Detect which cell encompasses the target text, then output its (x, y) center coordinate. 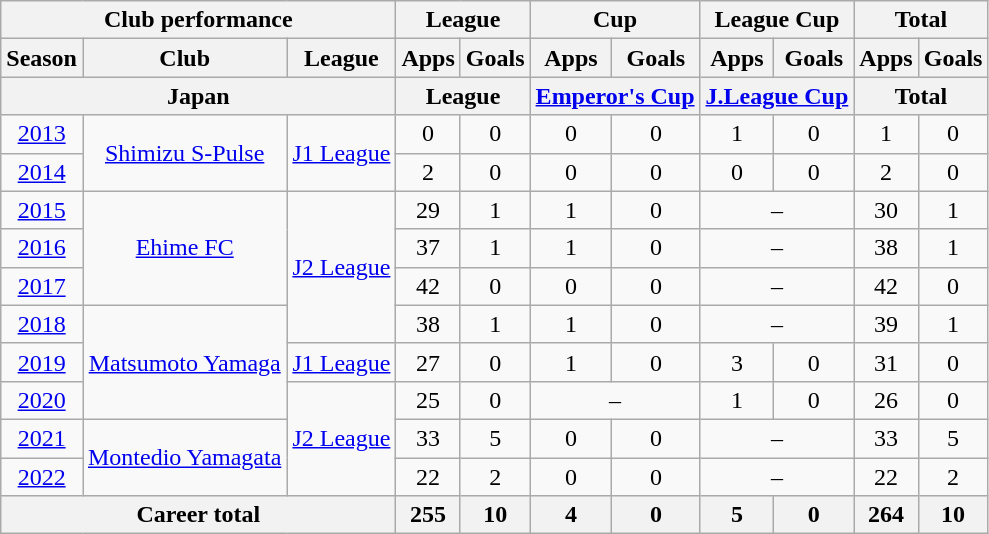
29 (428, 210)
39 (886, 324)
2022 (42, 477)
3 (737, 362)
Club performance (198, 20)
26 (886, 400)
Career total (198, 515)
2017 (42, 286)
30 (886, 210)
2018 (42, 324)
2016 (42, 248)
37 (428, 248)
Club (184, 58)
League Cup (777, 20)
25 (428, 400)
Montedio Yamagata (184, 457)
4 (571, 515)
Matsumoto Yamaga (184, 362)
Season (42, 58)
2014 (42, 172)
2019 (42, 362)
264 (886, 515)
2021 (42, 438)
Cup (615, 20)
2013 (42, 134)
31 (886, 362)
2015 (42, 210)
Emperor's Cup (615, 96)
Japan (198, 96)
27 (428, 362)
Shimizu S-Pulse (184, 153)
2020 (42, 400)
Ehime FC (184, 248)
J.League Cup (777, 96)
255 (428, 515)
